Determine the (x, y) coordinate at the center of the cell enclosing the given text.  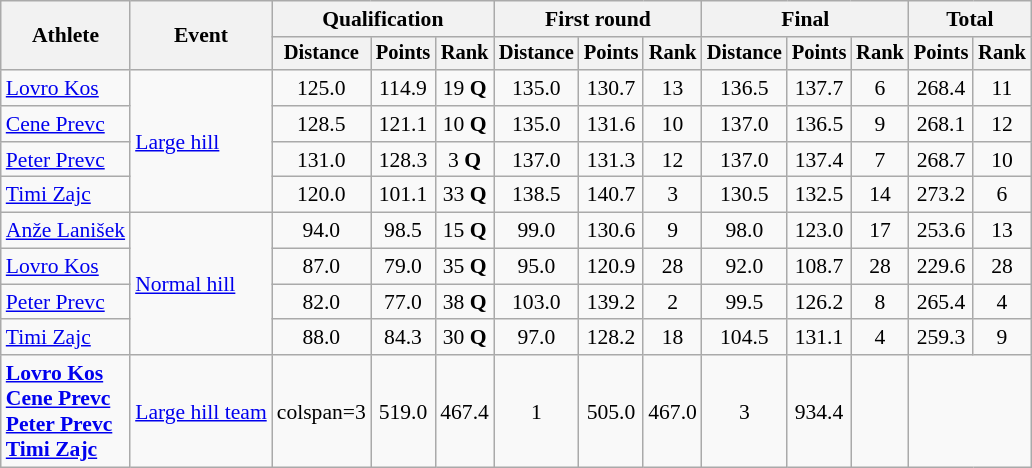
94.0 (322, 231)
colspan=3 (322, 411)
97.0 (536, 338)
125.0 (322, 88)
87.0 (322, 267)
8 (880, 302)
Large hill team (201, 411)
30 Q (464, 338)
18 (672, 338)
92.0 (744, 267)
126.2 (819, 302)
11 (1002, 88)
140.7 (611, 195)
131.0 (322, 160)
467.0 (672, 411)
7 (880, 160)
84.3 (403, 338)
Total (970, 19)
259.3 (941, 338)
Lovro KosCene PrevcPeter PrevcTimi Zajc (66, 411)
19 Q (464, 88)
137.7 (819, 88)
130.5 (744, 195)
505.0 (611, 411)
First round (598, 19)
99.5 (744, 302)
121.1 (403, 124)
Qualification (383, 19)
138.5 (536, 195)
130.7 (611, 88)
2 (672, 302)
35 Q (464, 267)
3 Q (464, 160)
128.5 (322, 124)
Large hill (201, 141)
95.0 (536, 267)
104.5 (744, 338)
33 Q (464, 195)
14 (880, 195)
Athlete (66, 36)
10 Q (464, 124)
123.0 (819, 231)
273.2 (941, 195)
268.7 (941, 160)
120.0 (322, 195)
253.6 (941, 231)
101.1 (403, 195)
131.1 (819, 338)
Event (201, 36)
268.1 (941, 124)
Anže Lanišek (66, 231)
128.2 (611, 338)
82.0 (322, 302)
120.9 (611, 267)
114.9 (403, 88)
934.4 (819, 411)
519.0 (403, 411)
Final (806, 19)
132.5 (819, 195)
15 Q (464, 231)
103.0 (536, 302)
265.4 (941, 302)
128.3 (403, 160)
130.6 (611, 231)
99.0 (536, 231)
108.7 (819, 267)
229.6 (941, 267)
1 (536, 411)
137.4 (819, 160)
98.0 (744, 231)
77.0 (403, 302)
88.0 (322, 338)
131.6 (611, 124)
Cene Prevc (66, 124)
17 (880, 231)
79.0 (403, 267)
38 Q (464, 302)
268.4 (941, 88)
467.4 (464, 411)
Normal hill (201, 284)
98.5 (403, 231)
131.3 (611, 160)
139.2 (611, 302)
